Extract the [x, y] coordinate from the center of the cell holding the provided text.  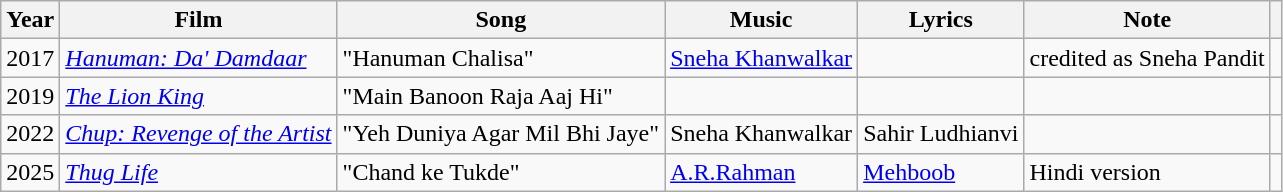
A.R.Rahman [762, 172]
"Chand ke Tukde" [501, 172]
"Yeh Duniya Agar Mil Bhi Jaye" [501, 134]
Chup: Revenge of the Artist [198, 134]
Music [762, 20]
Mehboob [941, 172]
Year [30, 20]
2017 [30, 58]
Sahir Ludhianvi [941, 134]
Thug Life [198, 172]
2019 [30, 96]
Song [501, 20]
Hanuman: Da' Damdaar [198, 58]
2022 [30, 134]
Film [198, 20]
credited as Sneha Pandit [1147, 58]
"Hanuman Chalisa" [501, 58]
Hindi version [1147, 172]
The Lion King [198, 96]
"Main Banoon Raja Aaj Hi" [501, 96]
Lyrics [941, 20]
2025 [30, 172]
Note [1147, 20]
